Return the (X, Y) coordinate for the center point of the cell that contains the specified text.  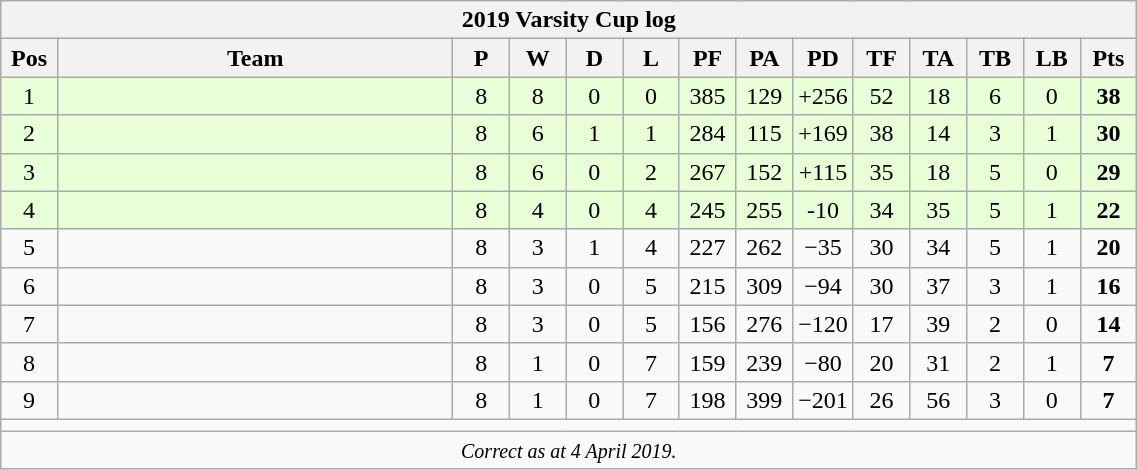
Team (254, 58)
385 (708, 96)
+169 (824, 134)
+256 (824, 96)
TA (938, 58)
37 (938, 286)
245 (708, 210)
39 (938, 324)
156 (708, 324)
Correct as at 4 April 2019. (569, 449)
159 (708, 362)
−201 (824, 400)
D (594, 58)
16 (1108, 286)
W (538, 58)
P (482, 58)
152 (764, 172)
PA (764, 58)
399 (764, 400)
56 (938, 400)
227 (708, 248)
2019 Varsity Cup log (569, 20)
31 (938, 362)
284 (708, 134)
309 (764, 286)
267 (708, 172)
PD (824, 58)
L (652, 58)
129 (764, 96)
26 (882, 400)
+115 (824, 172)
29 (1108, 172)
17 (882, 324)
52 (882, 96)
9 (30, 400)
276 (764, 324)
262 (764, 248)
−120 (824, 324)
-10 (824, 210)
Pos (30, 58)
−94 (824, 286)
LB (1052, 58)
TF (882, 58)
−35 (824, 248)
PF (708, 58)
TB (996, 58)
215 (708, 286)
255 (764, 210)
−80 (824, 362)
Pts (1108, 58)
239 (764, 362)
198 (708, 400)
22 (1108, 210)
115 (764, 134)
